Provide the [X, Y] coordinate of the cell's center where the given text is located.  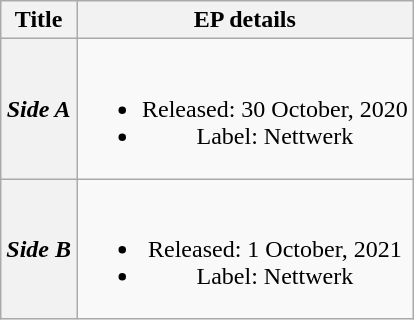
Released: 1 October, 2021Label: Nettwerk [244, 249]
Side B [39, 249]
Title [39, 20]
Side A [39, 109]
EP details [244, 20]
Released: 30 October, 2020Label: Nettwerk [244, 109]
